Search for the cell housing the specified text and yield its (X, Y) center coordinate. 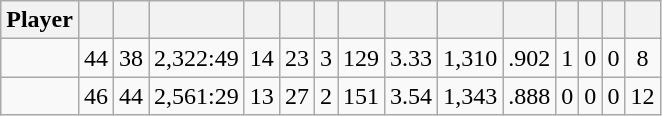
129 (362, 58)
12 (642, 96)
38 (132, 58)
.888 (530, 96)
23 (296, 58)
1,310 (470, 58)
2,561:29 (197, 96)
2,322:49 (197, 58)
2 (326, 96)
.902 (530, 58)
Player (40, 20)
14 (262, 58)
27 (296, 96)
13 (262, 96)
1,343 (470, 96)
151 (362, 96)
3 (326, 58)
3.33 (412, 58)
1 (568, 58)
46 (96, 96)
3.54 (412, 96)
8 (642, 58)
